Scan for the cell matching the given text and deliver its [X, Y] coordinate at center. 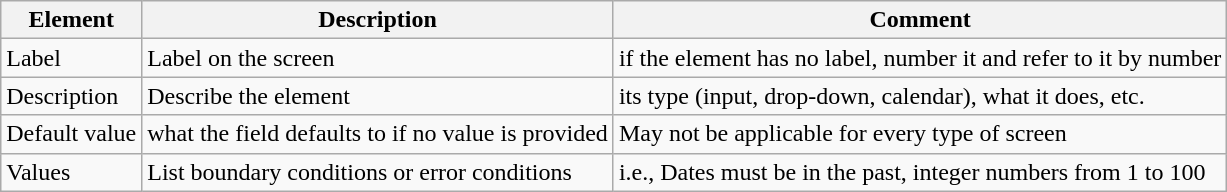
May not be applicable for every type of screen [920, 134]
what the field defaults to if no value is provided [378, 134]
Label on the screen [378, 58]
Element [72, 20]
Values [72, 172]
List boundary conditions or error conditions [378, 172]
i.e., Dates must be in the past, integer numbers from 1 to 100 [920, 172]
Comment [920, 20]
if the element has no label, number it and refer to it by number [920, 58]
its type (input, drop-down, calendar), what it does, etc. [920, 96]
Describe the element [378, 96]
Label [72, 58]
Default value [72, 134]
